Determine the (x, y) coordinate at the center of the cell enclosing the given text.  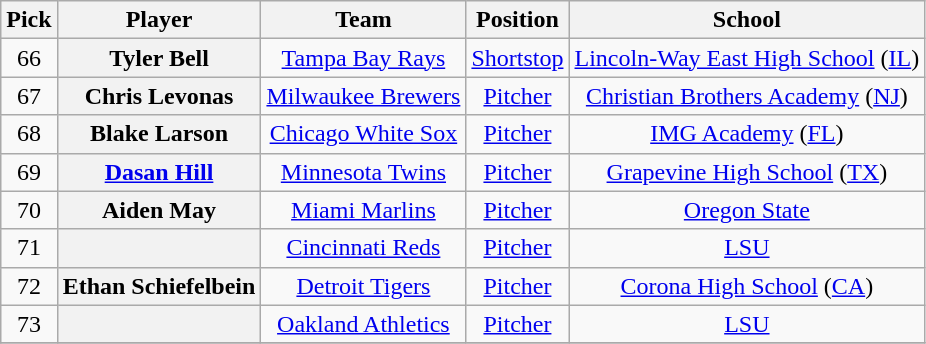
Detroit Tigers (364, 286)
Grapevine High School (TX) (747, 172)
Minnesota Twins (364, 172)
66 (29, 58)
Cincinnati Reds (364, 248)
69 (29, 172)
Tampa Bay Rays (364, 58)
Dasan Hill (159, 172)
Chicago White Sox (364, 134)
Pick (29, 20)
Aiden May (159, 210)
Lincoln-Way East High School (IL) (747, 58)
School (747, 20)
Chris Levonas (159, 96)
68 (29, 134)
IMG Academy (FL) (747, 134)
Christian Brothers Academy (NJ) (747, 96)
Corona High School (CA) (747, 286)
Team (364, 20)
Milwaukee Brewers (364, 96)
Oregon State (747, 210)
Miami Marlins (364, 210)
Shortstop (518, 58)
72 (29, 286)
Blake Larson (159, 134)
67 (29, 96)
Ethan Schiefelbein (159, 286)
70 (29, 210)
71 (29, 248)
Player (159, 20)
Tyler Bell (159, 58)
Oakland Athletics (364, 324)
Position (518, 20)
73 (29, 324)
